Find where the given text appears and provide that cell's center as (X, Y) coordinate. 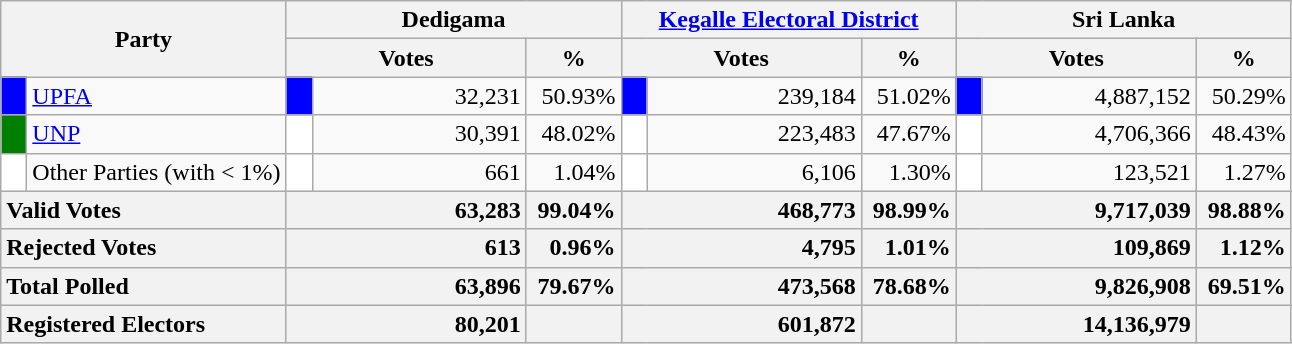
473,568 (741, 286)
1.30% (908, 172)
Valid Votes (144, 210)
98.88% (1244, 210)
51.02% (908, 96)
63,896 (406, 286)
4,887,152 (1089, 96)
9,826,908 (1076, 286)
32,231 (419, 96)
98.99% (908, 210)
Rejected Votes (144, 248)
Registered Electors (144, 324)
1.01% (908, 248)
Sri Lanka (1124, 20)
Kegalle Electoral District (788, 20)
468,773 (741, 210)
Party (144, 39)
80,201 (406, 324)
UPFA (156, 96)
123,521 (1089, 172)
48.02% (574, 134)
1.12% (1244, 248)
30,391 (419, 134)
4,795 (741, 248)
Dedigama (454, 20)
6,106 (754, 172)
14,136,979 (1076, 324)
Total Polled (144, 286)
69.51% (1244, 286)
50.29% (1244, 96)
63,283 (406, 210)
48.43% (1244, 134)
99.04% (574, 210)
4,706,366 (1089, 134)
Other Parties (with < 1%) (156, 172)
UNP (156, 134)
79.67% (574, 286)
9,717,039 (1076, 210)
50.93% (574, 96)
1.27% (1244, 172)
239,184 (754, 96)
223,483 (754, 134)
47.67% (908, 134)
613 (406, 248)
1.04% (574, 172)
601,872 (741, 324)
0.96% (574, 248)
109,869 (1076, 248)
78.68% (908, 286)
661 (419, 172)
